From the cell containing the given text, extract its center point as [x, y] coordinate. 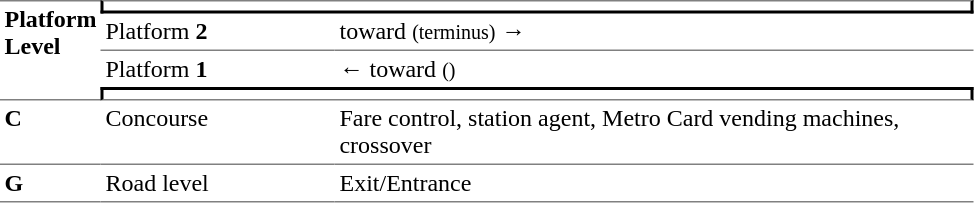
Exit/Entrance [654, 184]
Platform Level [50, 50]
Concourse [218, 132]
Road level [218, 184]
Fare control, station agent, Metro Card vending machines, crossover [654, 132]
C [50, 132]
Platform 2 [218, 33]
← toward () [654, 69]
G [50, 184]
Platform 1 [218, 69]
toward (terminus) → [654, 33]
